Scan for the cell matching the given text and deliver its (X, Y) coordinate at center. 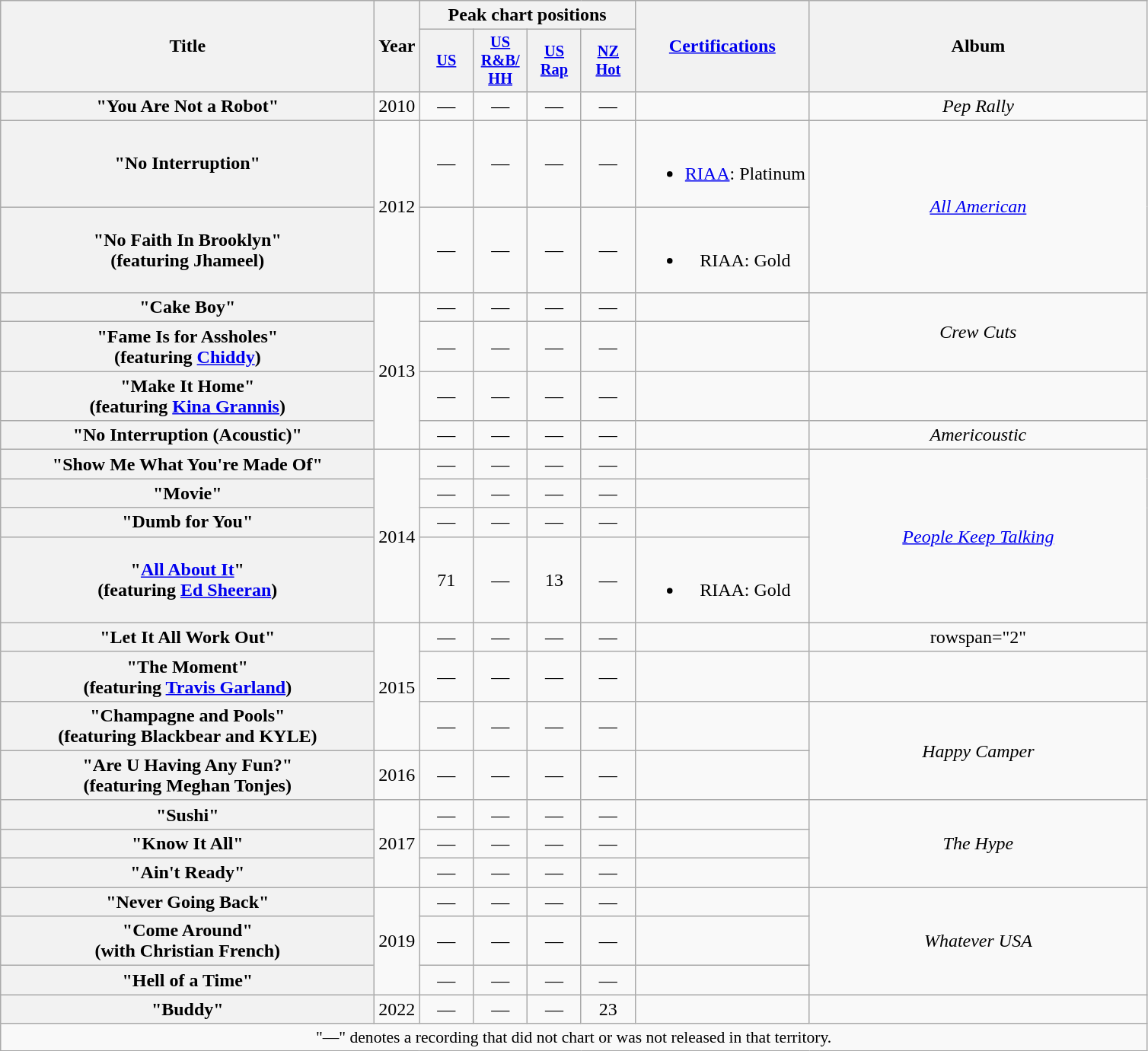
"Are U Having Any Fun?"(featuring Meghan Tonjes) (187, 775)
Year (397, 46)
"Sushi" (187, 814)
"Never Going Back" (187, 902)
USR&B/HH (501, 61)
Crew Cuts (977, 332)
Peak chart positions (527, 15)
"Ain't Ready" (187, 873)
"—" denotes a recording that did not chart or was not released in that territory. (574, 1037)
"Fame Is for Assholes"(featuring Chiddy) (187, 347)
Album (977, 46)
"No Interruption (Acoustic)" (187, 435)
"Show Me What You're Made Of" (187, 464)
"Buddy" (187, 1009)
"Come Around"(with Christian French) (187, 941)
US (446, 61)
2012 (397, 207)
2019 (397, 941)
"Let It All Work Out" (187, 637)
"All About It"(featuring Ed Sheeran) (187, 580)
Certifications (722, 46)
People Keep Talking (977, 536)
"You Are Not a Robot" (187, 106)
"Cake Boy" (187, 307)
2022 (397, 1009)
2015 (397, 686)
The Hype (977, 843)
2016 (397, 775)
Pep Rally (977, 106)
Happy Camper (977, 750)
"Hell of a Time" (187, 980)
"Make It Home"(featuring Kina Grannis) (187, 396)
RIAA: Platinum (722, 164)
13 (554, 580)
"Champagne and Pools"(featuring Blackbear and KYLE) (187, 726)
23 (607, 1009)
Title (187, 46)
2013 (397, 371)
rowspan="2" (977, 637)
Whatever USA (977, 941)
"No Faith In Brooklyn"(featuring Jhameel) (187, 250)
2014 (397, 536)
"Movie" (187, 493)
2010 (397, 106)
"No Interruption" (187, 164)
"Dumb for You" (187, 522)
"The Moment"(featuring Travis Garland) (187, 676)
71 (446, 580)
"Know It All" (187, 843)
USRap (554, 61)
Americoustic (977, 435)
All American (977, 207)
NZHot (607, 61)
2017 (397, 843)
